For the text-containing cell, return its midpoint in [X, Y] coordinate format. 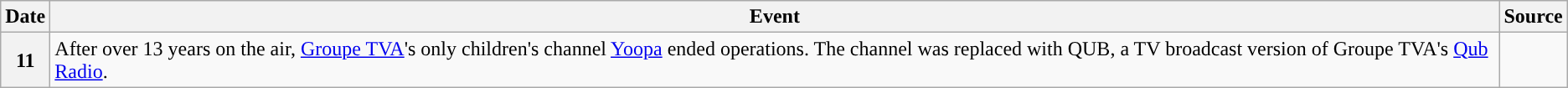
11 [25, 60]
Event [775, 17]
Date [25, 17]
Source [1533, 17]
